Identify which cell holds the provided text, then report its [x, y] central coordinate. 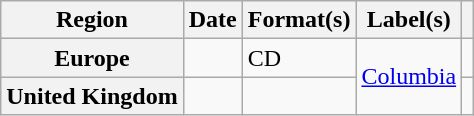
CD [299, 58]
Format(s) [299, 20]
Region [92, 20]
Date [212, 20]
Europe [92, 58]
Columbia [409, 77]
Label(s) [409, 20]
United Kingdom [92, 96]
